Detect which cell encompasses the target text, then output its [X, Y] center coordinate. 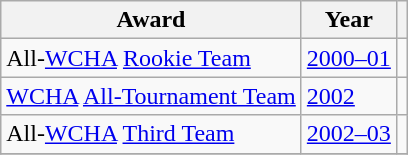
WCHA All-Tournament Team [152, 96]
Year [348, 20]
All-WCHA Third Team [152, 134]
2002–03 [348, 134]
2000–01 [348, 58]
All-WCHA Rookie Team [152, 58]
Award [152, 20]
2002 [348, 96]
